Pinpoint the cell where the given text exists, returning its (X, Y) midpoint coordinate. 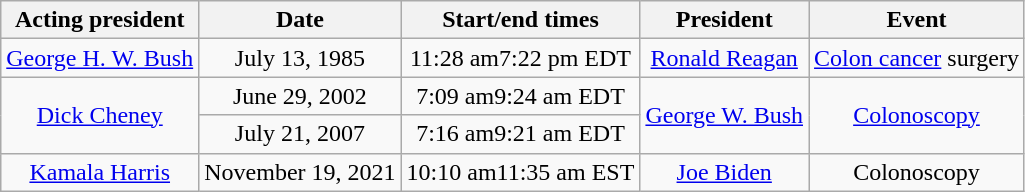
President (724, 20)
7:16 am9:21 am EDT (520, 134)
Event (917, 20)
11:28 am7:22 pm EDT (520, 58)
Acting president (100, 20)
George H. W. Bush (100, 58)
July 13, 1985 (300, 58)
Dick Cheney (100, 115)
Joe Biden (724, 172)
George W. Bush (724, 115)
Kamala Harris (100, 172)
10:10 am11:35 am EST (520, 172)
7:09 am9:24 am EDT (520, 96)
July 21, 2007 (300, 134)
Start/end times (520, 20)
Date (300, 20)
Colon cancer surgery (917, 58)
Ronald Reagan (724, 58)
June 29, 2002 (300, 96)
November 19, 2021 (300, 172)
